From the cell containing the given text, extract its center point as [x, y] coordinate. 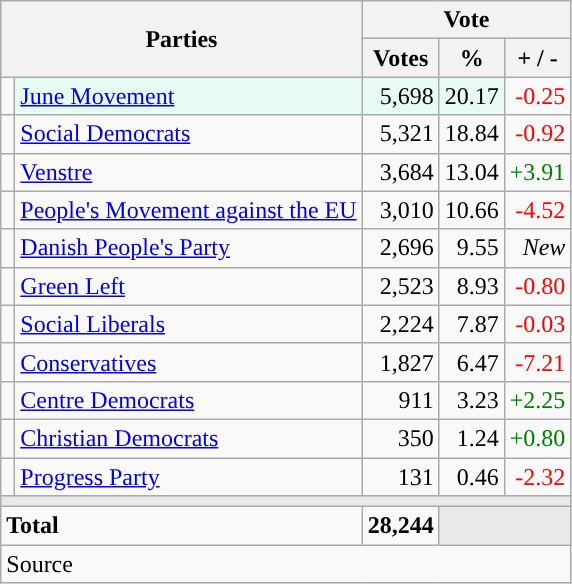
Centre Democrats [188, 400]
-0.80 [538, 286]
2,523 [400, 286]
2,696 [400, 248]
9.55 [472, 248]
Danish People's Party [188, 248]
Green Left [188, 286]
1,827 [400, 362]
6.47 [472, 362]
Parties [182, 39]
2,224 [400, 324]
-2.32 [538, 477]
Progress Party [188, 477]
20.17 [472, 96]
911 [400, 400]
1.24 [472, 438]
+2.25 [538, 400]
10.66 [472, 210]
-0.25 [538, 96]
28,244 [400, 526]
131 [400, 477]
+3.91 [538, 172]
350 [400, 438]
Venstre [188, 172]
Vote [466, 20]
Votes [400, 58]
-0.03 [538, 324]
Conservatives [188, 362]
Christian Democrats [188, 438]
-4.52 [538, 210]
People's Movement against the EU [188, 210]
June Movement [188, 96]
Social Democrats [188, 134]
New [538, 248]
7.87 [472, 324]
-7.21 [538, 362]
-0.92 [538, 134]
13.04 [472, 172]
Source [286, 564]
0.46 [472, 477]
3,010 [400, 210]
+0.80 [538, 438]
Total [182, 526]
+ / - [538, 58]
3,684 [400, 172]
18.84 [472, 134]
5,321 [400, 134]
5,698 [400, 96]
3.23 [472, 400]
Social Liberals [188, 324]
% [472, 58]
8.93 [472, 286]
